Return the [X, Y] coordinate for the center point of the cell that contains the specified text.  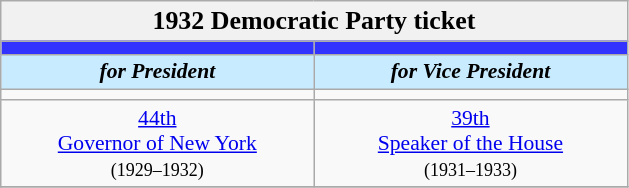
39thSpeaker of the House(1931–1933) [470, 144]
for President [158, 72]
for Vice President [470, 72]
1932 Democratic Party ticket [314, 21]
44thGovernor of New York(1929–1932) [158, 144]
